Identify which cell holds the provided text, then report its (X, Y) central coordinate. 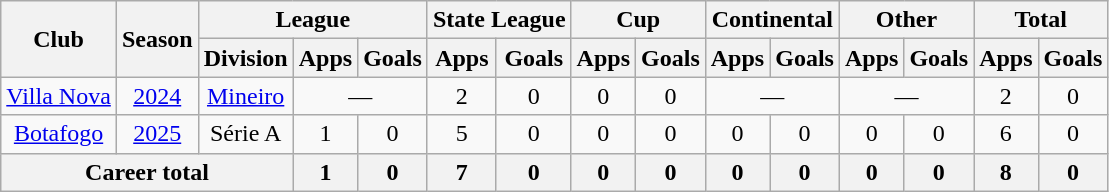
State League (499, 20)
Botafogo (59, 134)
Other (906, 20)
6 (1006, 134)
League (312, 20)
2025 (157, 134)
8 (1006, 172)
Mineiro (246, 96)
7 (462, 172)
Career total (147, 172)
2024 (157, 96)
Cup (638, 20)
Club (59, 39)
Villa Nova (59, 96)
Série A (246, 134)
5 (462, 134)
Season (157, 39)
Division (246, 58)
Total (1041, 20)
Continental (772, 20)
